Locate the cell with the specified text and output its [x, y] center coordinate. 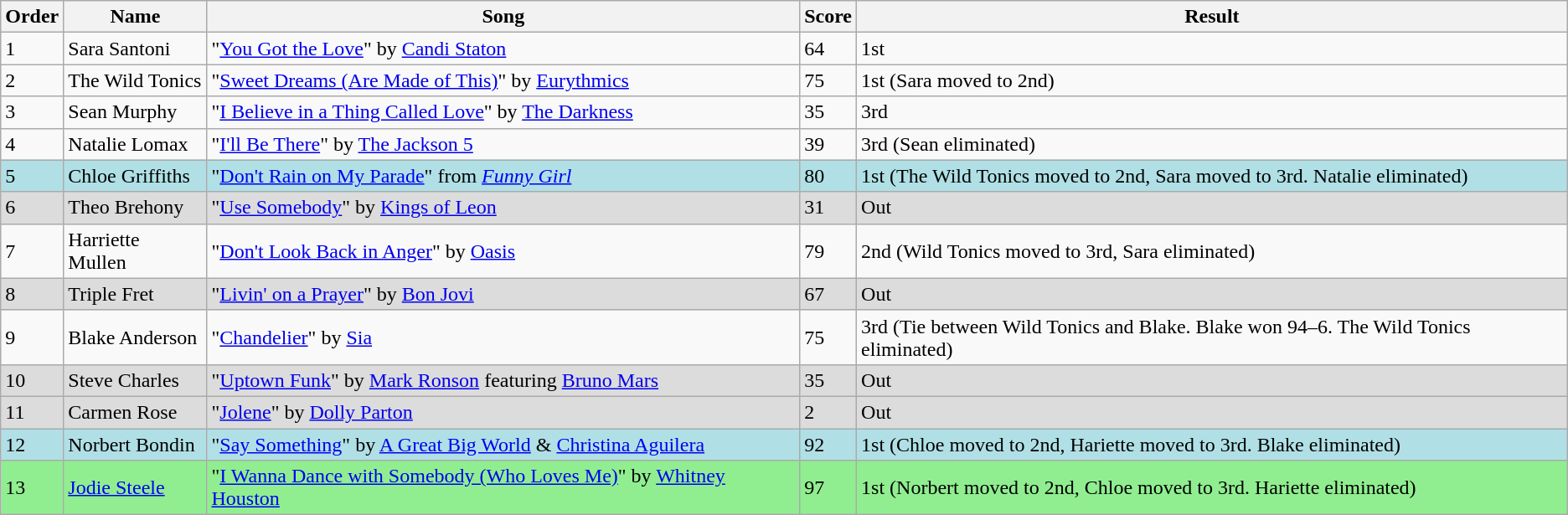
1st (Chloe moved to 2nd, Hariette moved to 3rd. Blake eliminated) [1213, 445]
"Chandelier" by Sia [503, 337]
Sean Murphy [136, 112]
Sara Santoni [136, 49]
13 [32, 487]
Score [828, 17]
10 [32, 380]
Chloe Griffiths [136, 176]
3 [32, 112]
Name [136, 17]
"Livin' on a Prayer" by Bon Jovi [503, 294]
39 [828, 144]
2nd (Wild Tonics moved to 3rd, Sara eliminated) [1213, 251]
Order [32, 17]
7 [32, 251]
1st (Sara moved to 2nd) [1213, 80]
80 [828, 176]
"Jolene" by Dolly Parton [503, 412]
11 [32, 412]
"You Got the Love" by Candi Staton [503, 49]
1st [1213, 49]
8 [32, 294]
"I Believe in a Thing Called Love" by The Darkness [503, 112]
"Don't Look Back in Anger" by Oasis [503, 251]
31 [828, 208]
Song [503, 17]
Natalie Lomax [136, 144]
"I Wanna Dance with Somebody (Who Loves Me)" by Whitney Houston [503, 487]
Jodie Steele [136, 487]
12 [32, 445]
The Wild Tonics [136, 80]
"Say Something" by A Great Big World & Christina Aguilera [503, 445]
3rd (Sean eliminated) [1213, 144]
1 [32, 49]
Blake Anderson [136, 337]
Norbert Bondin [136, 445]
Carmen Rose [136, 412]
97 [828, 487]
6 [32, 208]
"Use Somebody" by Kings of Leon [503, 208]
5 [32, 176]
Harriette Mullen [136, 251]
3rd [1213, 112]
3rd (Tie between Wild Tonics and Blake. Blake won 94–6. The Wild Tonics eliminated) [1213, 337]
9 [32, 337]
4 [32, 144]
"Don't Rain on My Parade" from Funny Girl [503, 176]
67 [828, 294]
92 [828, 445]
1st (Norbert moved to 2nd, Chloe moved to 3rd. Hariette eliminated) [1213, 487]
64 [828, 49]
"I'll Be There" by The Jackson 5 [503, 144]
"Sweet Dreams (Are Made of This)" by Eurythmics [503, 80]
79 [828, 251]
"Uptown Funk" by Mark Ronson featuring Bruno Mars [503, 380]
1st (The Wild Tonics moved to 2nd, Sara moved to 3rd. Natalie eliminated) [1213, 176]
Steve Charles [136, 380]
Result [1213, 17]
Theo Brehony [136, 208]
Triple Fret [136, 294]
